Identify which cell holds the provided text, then report its (X, Y) central coordinate. 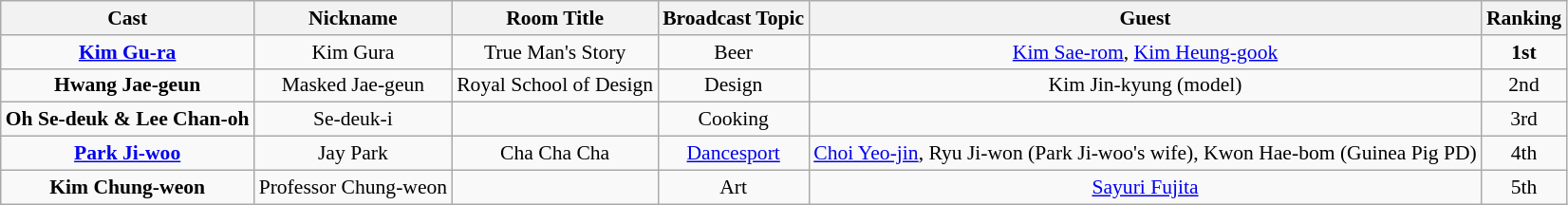
Art (733, 187)
3rd (1524, 120)
Choi Yeo-jin, Ryu Ji-won (Park Ji-woo's wife), Kwon Hae-bom (Guinea Pig PD) (1145, 154)
Broadcast Topic (733, 18)
Park Ji-woo (127, 154)
Room Title (554, 18)
True Man's Story (554, 52)
Masked Jae-geun (353, 85)
Kim Chung-weon (127, 187)
Nickname (353, 18)
Hwang Jae-geun (127, 85)
Cha Cha Cha (554, 154)
2nd (1524, 85)
Kim Gu-ra (127, 52)
Kim Jin-kyung (model) (1145, 85)
1st (1524, 52)
Ranking (1524, 18)
Cast (127, 18)
Cooking (733, 120)
Royal School of Design (554, 85)
Professor Chung-weon (353, 187)
Guest (1145, 18)
Oh Se-deuk & Lee Chan-oh (127, 120)
Jay Park (353, 154)
Kim Sae-rom, Kim Heung-gook (1145, 52)
Dancesport (733, 154)
Beer (733, 52)
5th (1524, 187)
Sayuri Fujita (1145, 187)
Kim Gura (353, 52)
Design (733, 85)
4th (1524, 154)
Se-deuk-i (353, 120)
